Output the [x, y] coordinate of the center of the cell containing the given text.  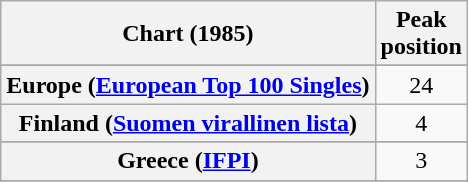
3 [421, 161]
Greece (IFPI) [188, 161]
Europe (European Top 100 Singles) [188, 85]
Peakposition [421, 34]
24 [421, 85]
4 [421, 123]
Chart (1985) [188, 34]
Finland (Suomen virallinen lista) [188, 123]
